Scan for the cell matching the given text and deliver its (X, Y) coordinate at center. 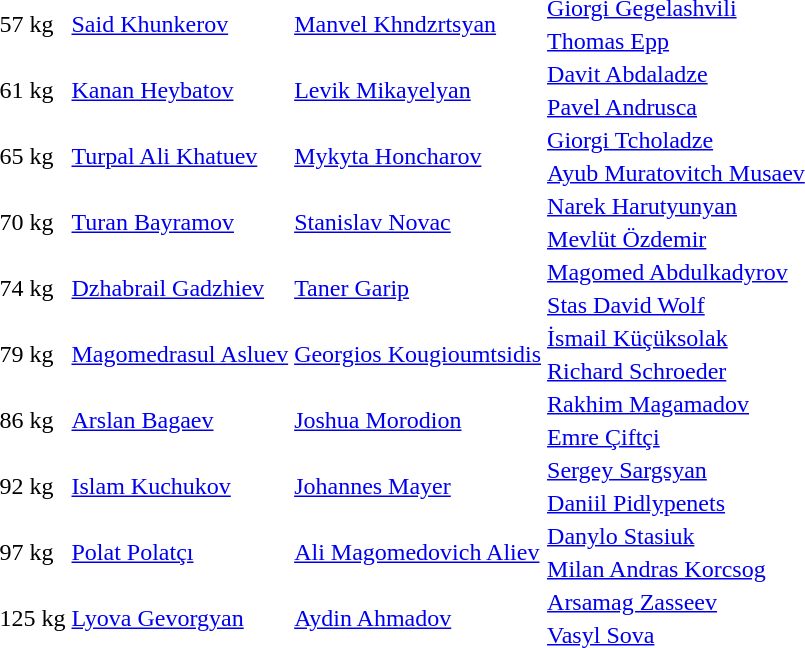
Arslan Bagaev (180, 420)
Turan Bayramov (180, 222)
Turpal Ali Khatuev (180, 156)
Ali Magomedovich Aliev (418, 552)
Kanan Heybatov (180, 90)
Taner Garip (418, 288)
Dzhabrail Gadzhiev (180, 288)
Magomedrasul Asluev (180, 354)
Johannes Mayer (418, 486)
Islam Kuchukov (180, 486)
Stanislav Novac (418, 222)
Joshua Morodion (418, 420)
Mykyta Honcharov (418, 156)
Georgios Kougioumtsidis (418, 354)
Levik Mikayelyan (418, 90)
Polat Polatçı (180, 552)
